Scan for the cell matching the given text and deliver its (x, y) coordinate at center. 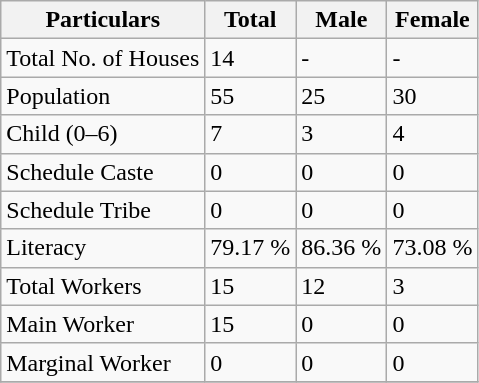
Male (342, 20)
Total No. of Houses (103, 58)
30 (432, 96)
25 (342, 96)
Schedule Tribe (103, 210)
Total (250, 20)
Marginal Worker (103, 362)
Population (103, 96)
73.08 % (432, 248)
7 (250, 134)
12 (342, 286)
Child (0–6) (103, 134)
14 (250, 58)
Main Worker (103, 324)
4 (432, 134)
86.36 % (342, 248)
79.17 % (250, 248)
Literacy (103, 248)
Total Workers (103, 286)
Female (432, 20)
Particulars (103, 20)
55 (250, 96)
Schedule Caste (103, 172)
